Detect which cell encompasses the target text, then output its [x, y] center coordinate. 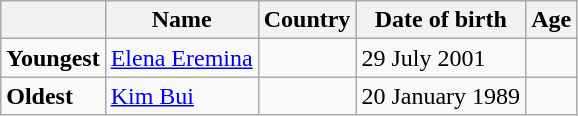
Kim Bui [182, 96]
Date of birth [441, 20]
Name [182, 20]
20 January 1989 [441, 96]
Age [552, 20]
Country [307, 20]
29 July 2001 [441, 58]
Youngest [53, 58]
Elena Eremina [182, 58]
Oldest [53, 96]
